Provide the [X, Y] coordinate of the cell's center where the given text is located.  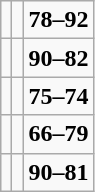
90–81 [58, 172]
78–92 [58, 20]
75–74 [58, 96]
90–82 [58, 58]
66–79 [58, 134]
